Pinpoint the cell where the given text exists, returning its (x, y) midpoint coordinate. 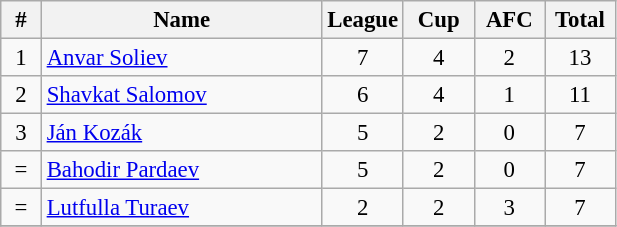
AFC (510, 20)
Anvar Soliev (182, 58)
Cup (438, 20)
Ján Kozák (182, 133)
6 (362, 95)
Shavkat Salomov (182, 95)
Bahodir Pardaev (182, 170)
Lutfulla Turaev (182, 208)
11 (580, 95)
13 (580, 58)
Name (182, 20)
League (362, 20)
Total (580, 20)
# (22, 20)
